Return the [x, y] coordinate for the center point of the cell that contains the specified text.  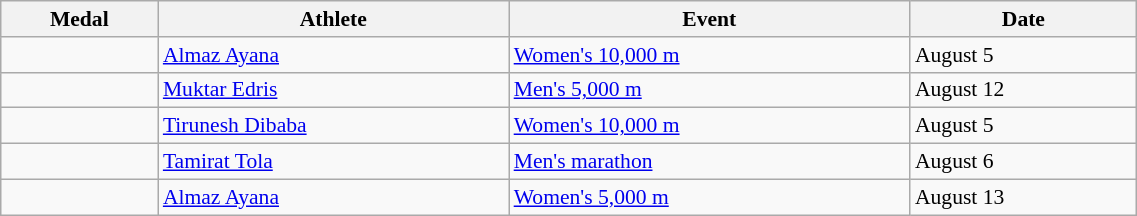
August 12 [1024, 90]
Medal [80, 19]
August 6 [1024, 162]
Men's marathon [710, 162]
Tirunesh Dibaba [334, 126]
Event [710, 19]
August 13 [1024, 197]
Men's 5,000 m [710, 90]
Date [1024, 19]
Muktar Edris [334, 90]
Tamirat Tola [334, 162]
Athlete [334, 19]
Women's 5,000 m [710, 197]
